Return the (X, Y) coordinate for the center point of the cell that contains the specified text.  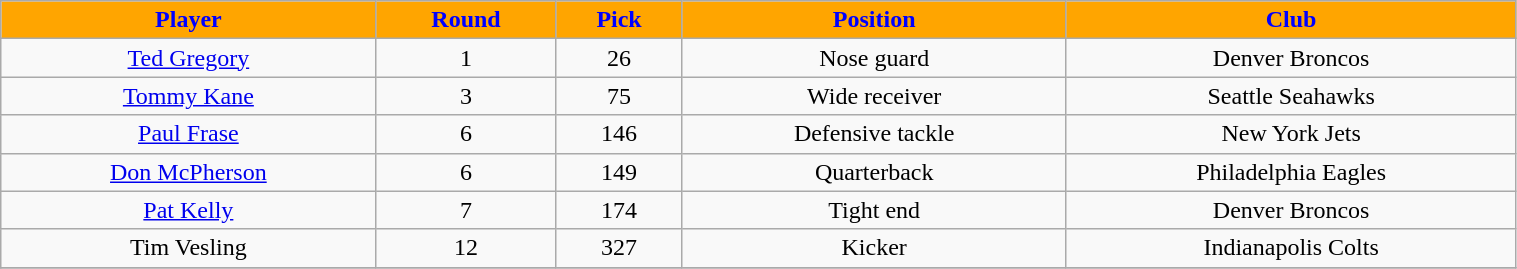
Kicker (874, 248)
Pat Kelly (188, 210)
Seattle Seahawks (1291, 96)
Club (1291, 20)
Indianapolis Colts (1291, 248)
Tight end (874, 210)
Don McPherson (188, 172)
1 (466, 58)
Quarterback (874, 172)
Defensive tackle (874, 134)
12 (466, 248)
Paul Frase (188, 134)
7 (466, 210)
Pick (619, 20)
Tim Vesling (188, 248)
Position (874, 20)
Philadelphia Eagles (1291, 172)
Player (188, 20)
Wide receiver (874, 96)
Ted Gregory (188, 58)
Round (466, 20)
174 (619, 210)
75 (619, 96)
26 (619, 58)
Tommy Kane (188, 96)
New York Jets (1291, 134)
3 (466, 96)
Nose guard (874, 58)
149 (619, 172)
146 (619, 134)
327 (619, 248)
